Capture the cell that displays the provided text and extract its (x, y) central coordinate. 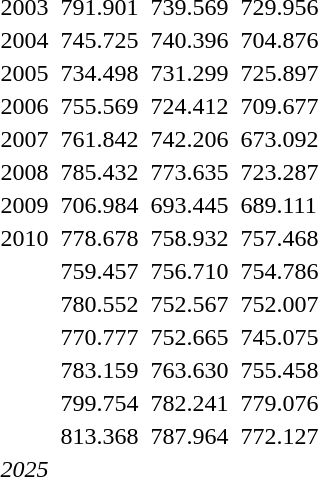
783.159 (100, 370)
813.368 (100, 436)
761.842 (100, 139)
787.964 (190, 436)
724.412 (190, 106)
785.432 (100, 172)
778.678 (100, 238)
742.206 (190, 139)
759.457 (100, 271)
706.984 (100, 205)
752.665 (190, 337)
799.754 (100, 403)
693.445 (190, 205)
752.567 (190, 304)
755.569 (100, 106)
740.396 (190, 40)
745.725 (100, 40)
758.932 (190, 238)
782.241 (190, 403)
770.777 (100, 337)
763.630 (190, 370)
773.635 (190, 172)
734.498 (100, 73)
780.552 (100, 304)
756.710 (190, 271)
731.299 (190, 73)
